Extract the (X, Y) coordinate from the center of the cell holding the provided text.  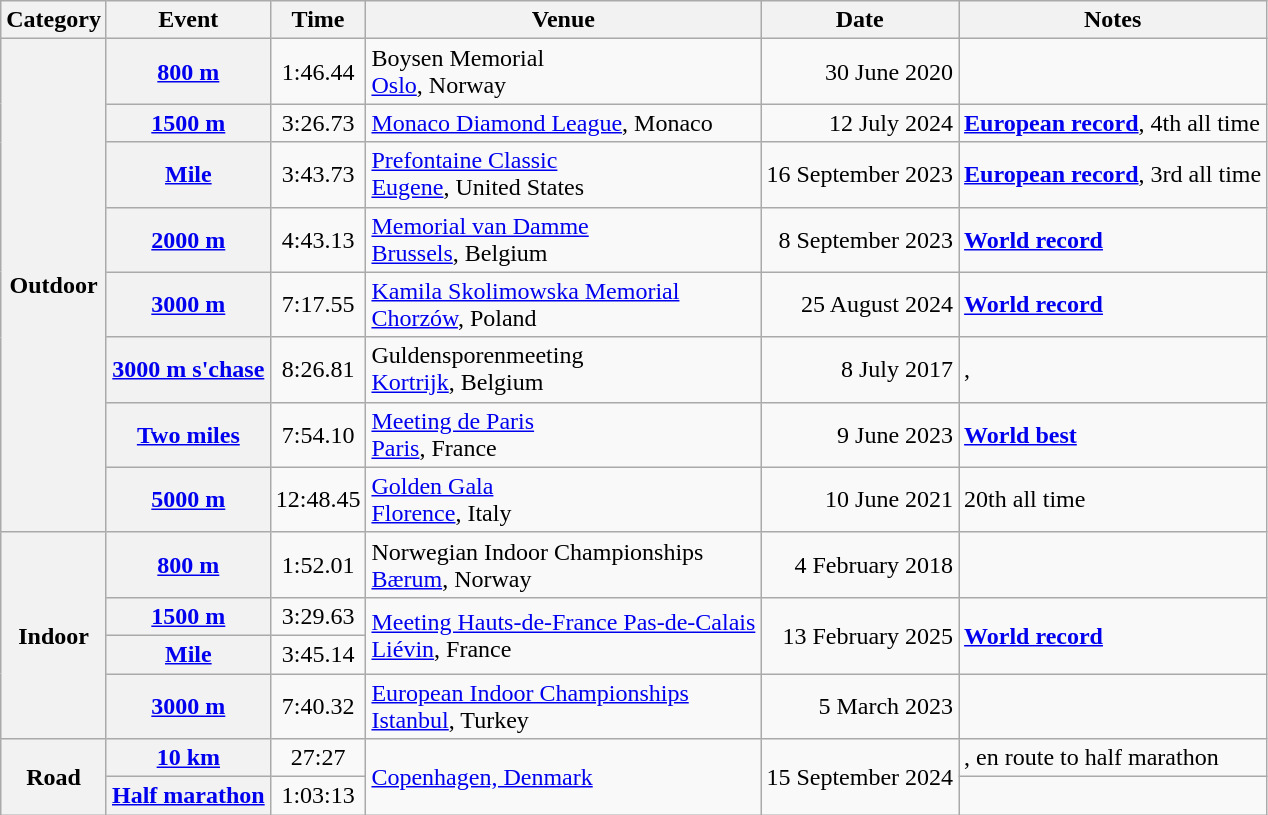
12 July 2024 (860, 123)
Meeting Hauts-de-France Pas-de-CalaisLiévin, France (564, 635)
10 km (188, 758)
20th all time (1113, 500)
Kamila Skolimowska MemorialChorzów, Poland (564, 304)
Venue (564, 20)
Monaco Diamond League, Monaco (564, 123)
European record, 4th all time (1113, 123)
13 February 2025 (860, 635)
2000 m (188, 240)
Notes (1113, 20)
Copenhagen, Denmark (564, 777)
1:52.01 (318, 564)
30 June 2020 (860, 72)
4:43.13 (318, 240)
GuldensporenmeetingKortrijk, Belgium (564, 370)
8:26.81 (318, 370)
Outdoor (54, 286)
3:45.14 (318, 654)
, (1113, 370)
Meeting de ParisParis, France (564, 434)
7:17.55 (318, 304)
3:26.73 (318, 123)
European record, 3rd all time (1113, 174)
World best (1113, 434)
25 August 2024 (860, 304)
Indoor (54, 635)
8 July 2017 (860, 370)
5 March 2023 (860, 706)
3000 m s'chase (188, 370)
Memorial van DammeBrussels, Belgium (564, 240)
15 September 2024 (860, 777)
Date (860, 20)
Norwegian Indoor ChampionshipsBærum, Norway (564, 564)
7:54.10 (318, 434)
4 February 2018 (860, 564)
Road (54, 777)
, en route to half marathon (1113, 758)
Half marathon (188, 796)
9 June 2023 (860, 434)
Prefontaine ClassicEugene, United States (564, 174)
27:27 (318, 758)
Golden GalaFlorence, Italy (564, 500)
Event (188, 20)
1:03:13 (318, 796)
8 September 2023 (860, 240)
12:48.45 (318, 500)
3:43.73 (318, 174)
10 June 2021 (860, 500)
European Indoor ChampionshipsIstanbul, Turkey (564, 706)
Boysen MemorialOslo, Norway (564, 72)
5000 m (188, 500)
Time (318, 20)
Category (54, 20)
7:40.32 (318, 706)
16 September 2023 (860, 174)
3:29.63 (318, 616)
Two miles (188, 434)
1:46.44 (318, 72)
